Output the [x, y] coordinate of the center of the cell containing the given text.  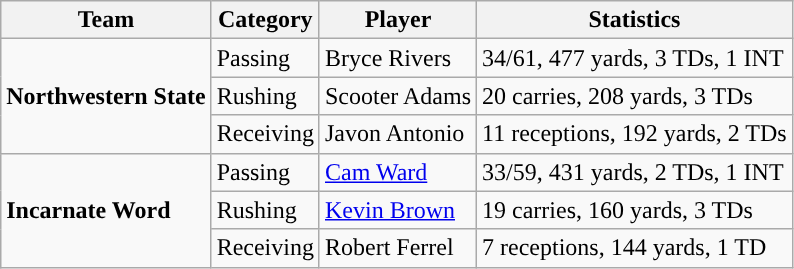
Cam Ward [398, 172]
34/61, 477 yards, 3 TDs, 1 INT [635, 58]
11 receptions, 192 yards, 2 TDs [635, 134]
Kevin Brown [398, 210]
Statistics [635, 20]
Category [265, 20]
20 carries, 208 yards, 3 TDs [635, 96]
Team [106, 20]
Javon Antonio [398, 134]
Player [398, 20]
Scooter Adams [398, 96]
7 receptions, 144 yards, 1 TD [635, 248]
Robert Ferrel [398, 248]
19 carries, 160 yards, 3 TDs [635, 210]
Bryce Rivers [398, 58]
Northwestern State [106, 96]
Incarnate Word [106, 210]
33/59, 431 yards, 2 TDs, 1 INT [635, 172]
